From the cell containing the given text, extract its center point as [X, Y] coordinate. 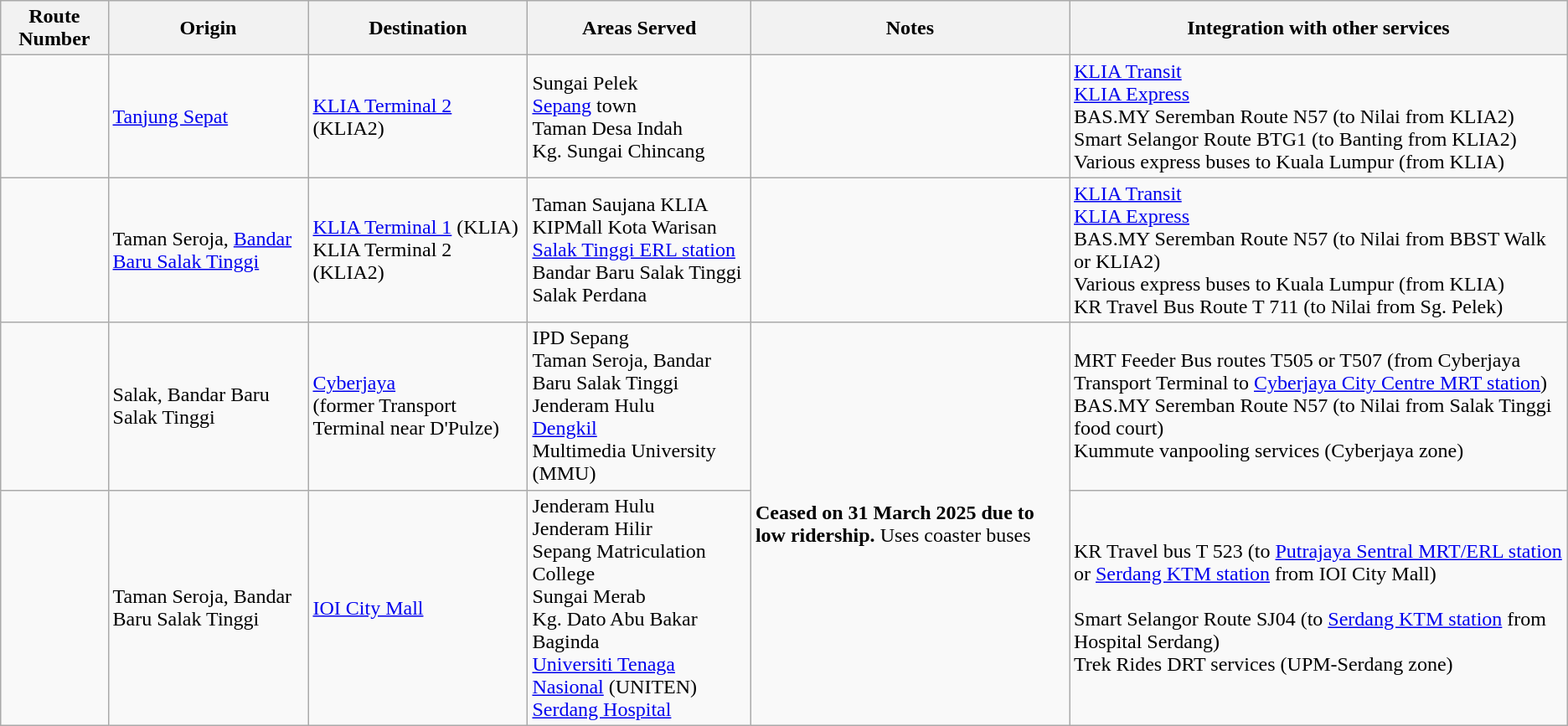
KLIA Terminal 2 (KLIA2) [418, 116]
Cyberjaya (former Transport Terminal near D'Pulze) [418, 406]
Origin [208, 28]
Destination [418, 28]
Sungai PelekSepang townTaman Desa IndahKg. Sungai Chincang [640, 116]
Integration with other services [1318, 28]
Taman Saujana KLIAKIPMall Kota Warisan Salak Tinggi ERL stationBandar Baru Salak TinggiSalak Perdana [640, 250]
Route Number [54, 28]
Notes [910, 28]
IPD SepangTaman Seroja, Bandar Baru Salak TinggiJenderam HuluDengkilMultimedia University (MMU) [640, 406]
Salak, Bandar Baru Salak Tinggi [208, 406]
Areas Served [640, 28]
Ceased on 31 March 2025 due to low ridership. Uses coaster buses [910, 524]
KLIA Terminal 1 (KLIA)KLIA Terminal 2 (KLIA2) [418, 250]
Tanjung Sepat [208, 116]
Jenderam HuluJenderam HilirSepang Matriculation CollegeSungai MerabKg. Dato Abu Bakar BagindaUniversiti Tenaga Nasional (UNITEN)Serdang Hospital [640, 608]
IOI City Mall [418, 608]
